Extract the (X, Y) coordinate from the center of the cell holding the provided text.  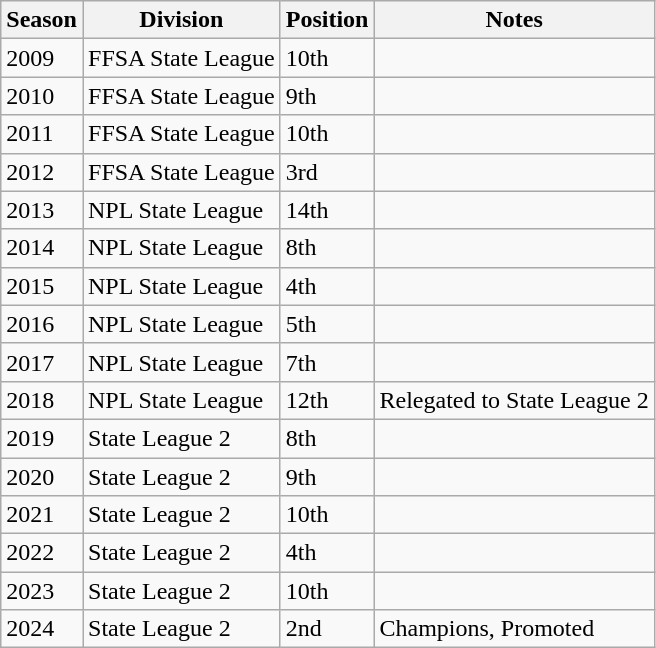
Champions, Promoted (514, 629)
12th (327, 400)
2020 (42, 477)
2024 (42, 629)
2010 (42, 96)
Relegated to State League 2 (514, 400)
2019 (42, 438)
2021 (42, 515)
2022 (42, 553)
2nd (327, 629)
2016 (42, 324)
2017 (42, 362)
3rd (327, 172)
Position (327, 20)
14th (327, 210)
Notes (514, 20)
2009 (42, 58)
2014 (42, 248)
2018 (42, 400)
Division (181, 20)
2011 (42, 134)
2013 (42, 210)
5th (327, 324)
7th (327, 362)
2023 (42, 591)
2015 (42, 286)
Season (42, 20)
2012 (42, 172)
